Locate the cell with the specified text and output its [X, Y] center coordinate. 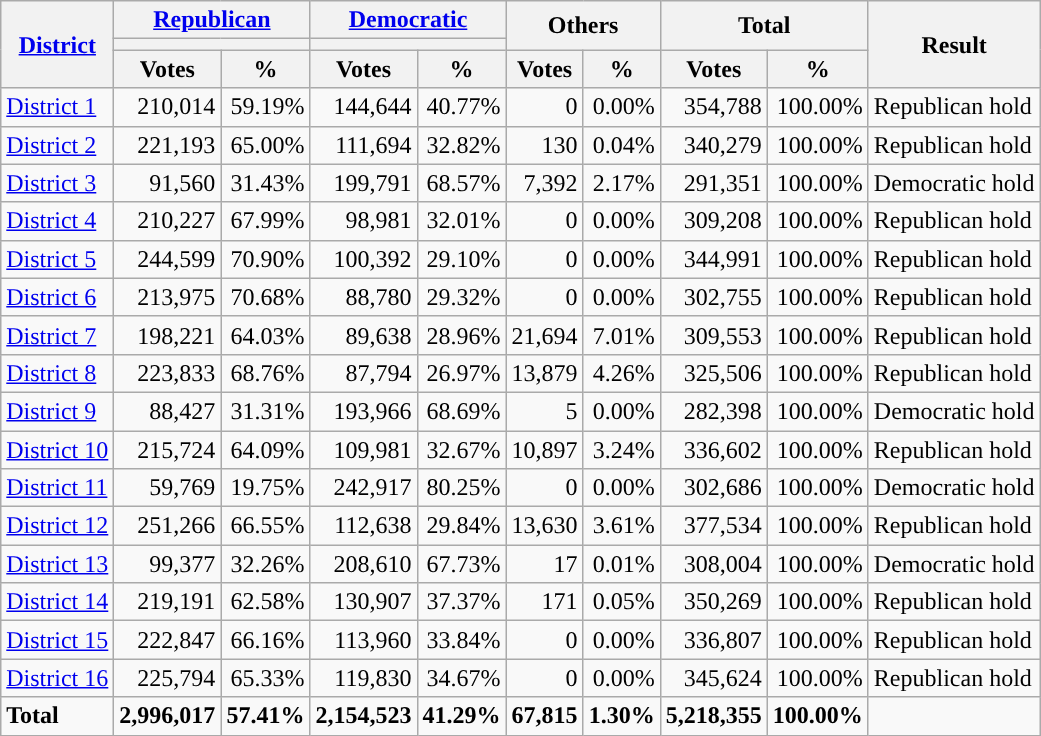
10,897 [544, 449]
District 9 [58, 411]
3.61% [622, 526]
0.01% [622, 564]
89,638 [364, 335]
29.10% [462, 259]
41.29% [462, 716]
113,960 [364, 640]
345,624 [714, 678]
65.00% [266, 145]
354,788 [714, 107]
91,560 [168, 183]
109,981 [364, 449]
District 7 [58, 335]
28.96% [462, 335]
377,534 [714, 526]
65.33% [266, 678]
33.84% [462, 640]
59,769 [168, 488]
251,266 [168, 526]
District 6 [58, 297]
336,602 [714, 449]
32.01% [462, 221]
29.84% [462, 526]
Democratic [408, 20]
40.77% [462, 107]
13,879 [544, 373]
31.43% [266, 183]
80.25% [462, 488]
26.97% [462, 373]
119,830 [364, 678]
64.09% [266, 449]
District 8 [58, 373]
5,218,355 [714, 716]
13,630 [544, 526]
70.90% [266, 259]
District 5 [58, 259]
District 3 [58, 183]
0.04% [622, 145]
130 [544, 145]
67.99% [266, 221]
350,269 [714, 602]
21,694 [544, 335]
291,351 [714, 183]
District 2 [58, 145]
34.67% [462, 678]
3.24% [622, 449]
111,694 [364, 145]
62.58% [266, 602]
17 [544, 564]
223,833 [168, 373]
210,227 [168, 221]
302,755 [714, 297]
225,794 [168, 678]
4.26% [622, 373]
68.76% [266, 373]
340,279 [714, 145]
199,791 [364, 183]
70.68% [266, 297]
130,907 [364, 602]
193,966 [364, 411]
67,815 [544, 716]
98,981 [364, 221]
32.82% [462, 145]
244,599 [168, 259]
99,377 [168, 564]
282,398 [714, 411]
District 14 [58, 602]
District 12 [58, 526]
District 15 [58, 640]
171 [544, 602]
2.17% [622, 183]
208,610 [364, 564]
66.55% [266, 526]
29.32% [462, 297]
213,975 [168, 297]
District 1 [58, 107]
344,991 [714, 259]
2,996,017 [168, 716]
100,392 [364, 259]
Others [583, 26]
7.01% [622, 335]
221,193 [168, 145]
68.69% [462, 411]
57.41% [266, 716]
336,807 [714, 640]
66.16% [266, 640]
District 11 [58, 488]
302,686 [714, 488]
31.31% [266, 411]
67.73% [462, 564]
219,191 [168, 602]
308,004 [714, 564]
215,724 [168, 449]
1.30% [622, 716]
32.26% [266, 564]
198,221 [168, 335]
0.05% [622, 602]
District 4 [58, 221]
7,392 [544, 183]
88,780 [364, 297]
5 [544, 411]
37.37% [462, 602]
59.19% [266, 107]
19.75% [266, 488]
210,014 [168, 107]
2,154,523 [364, 716]
144,644 [364, 107]
District 16 [58, 678]
242,917 [364, 488]
222,847 [168, 640]
68.57% [462, 183]
309,553 [714, 335]
309,208 [714, 221]
District 13 [58, 564]
Republican [212, 20]
District [58, 44]
32.67% [462, 449]
88,427 [168, 411]
64.03% [266, 335]
District 10 [58, 449]
112,638 [364, 526]
325,506 [714, 373]
Result [954, 44]
87,794 [364, 373]
